From the cell containing the given text, extract its center point as (x, y) coordinate. 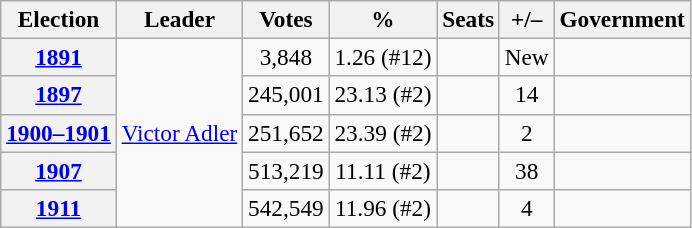
513,219 (286, 170)
Leader (179, 19)
New (526, 57)
245,001 (286, 95)
Government (622, 19)
1900–1901 (59, 133)
14 (526, 95)
11.96 (#2) (383, 208)
Seats (468, 19)
38 (526, 170)
542,549 (286, 208)
251,652 (286, 133)
23.13 (#2) (383, 95)
1891 (59, 57)
% (383, 19)
4 (526, 208)
1.26 (#12) (383, 57)
Votes (286, 19)
3,848 (286, 57)
1911 (59, 208)
2 (526, 133)
1907 (59, 170)
Election (59, 19)
1897 (59, 95)
Victor Adler (179, 132)
+/– (526, 19)
23.39 (#2) (383, 133)
11.11 (#2) (383, 170)
